Find where the given text appears and provide that cell's center as (x, y) coordinate. 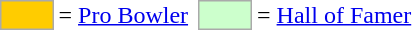
= Pro Bowler (124, 15)
